Capture the cell that displays the provided text and extract its [x, y] central coordinate. 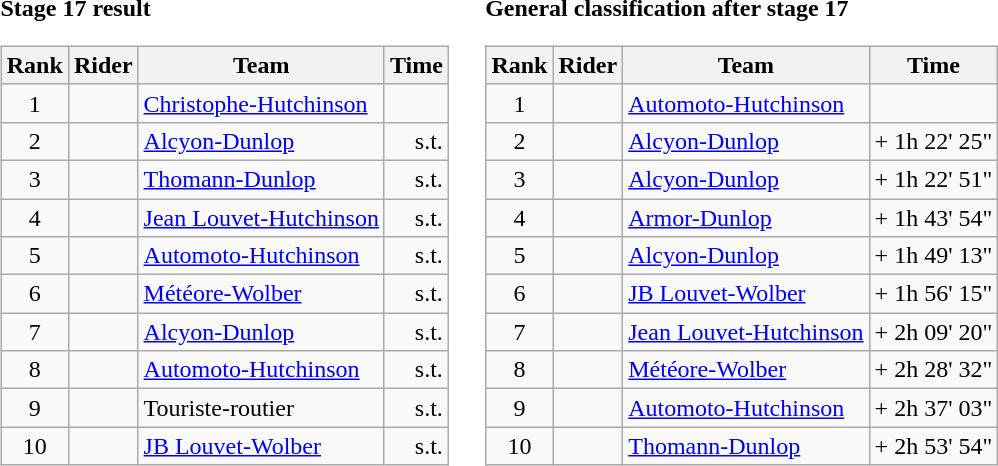
+ 1h 43' 54" [934, 217]
+ 2h 28' 32" [934, 370]
+ 2h 37' 03" [934, 408]
Christophe-Hutchinson [261, 103]
Armor-Dunlop [746, 217]
+ 1h 22' 51" [934, 179]
+ 1h 49' 13" [934, 256]
+ 2h 53' 54" [934, 446]
+ 2h 09' 20" [934, 332]
+ 1h 56' 15" [934, 294]
Touriste-routier [261, 408]
+ 1h 22' 25" [934, 141]
